Capture the cell that displays the provided text and extract its (X, Y) central coordinate. 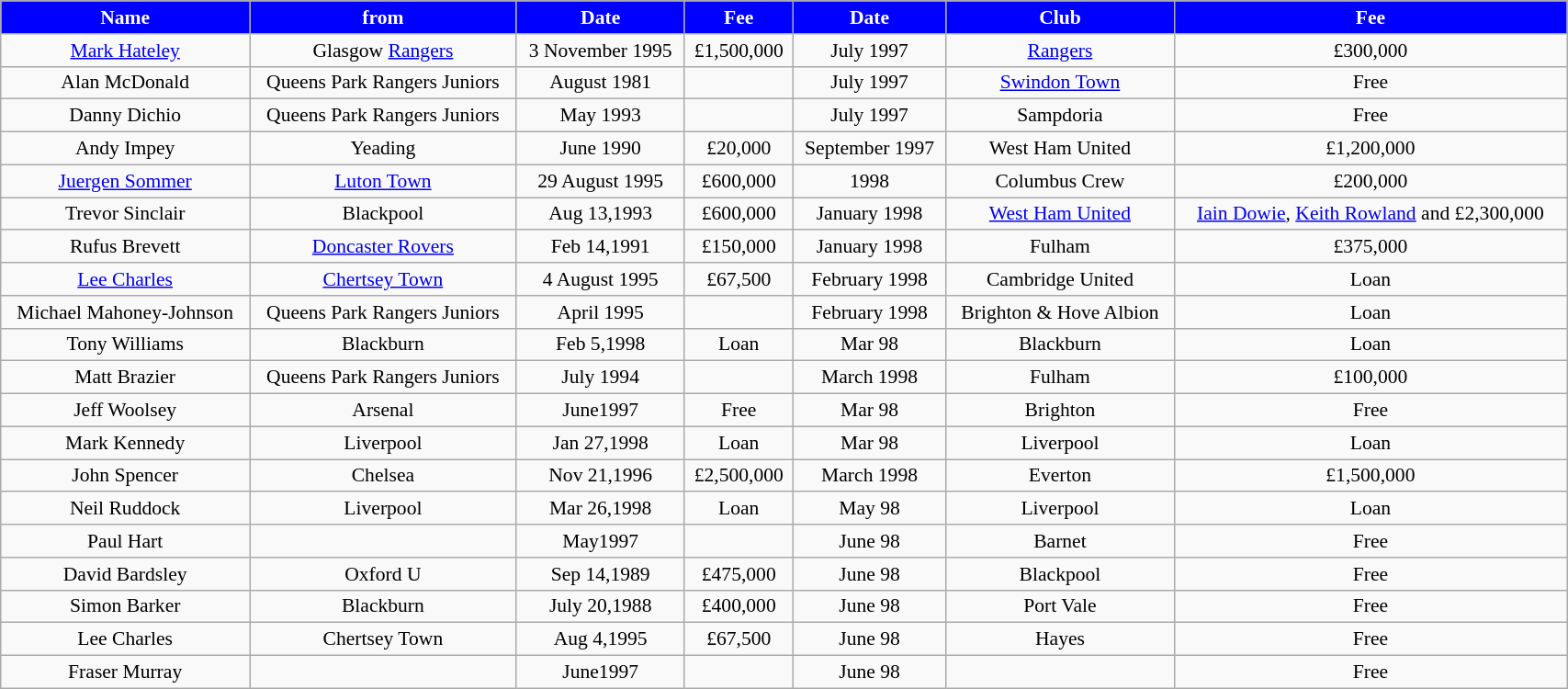
Hayes (1060, 639)
Cambridge United (1060, 279)
29 August 1995 (601, 181)
Brighton & Hove Albion (1060, 312)
Luton Town (384, 181)
Michael Mahoney-Johnson (125, 312)
£2,500,000 (739, 476)
Port Vale (1060, 606)
August 1981 (601, 83)
£400,000 (739, 606)
September 1997 (869, 149)
Swindon Town (1060, 83)
Alan McDonald (125, 83)
Mark Hateley (125, 51)
Mar 26,1998 (601, 509)
Juergen Sommer (125, 181)
Doncaster Rovers (384, 247)
£300,000 (1371, 51)
Simon Barker (125, 606)
Neil Ruddock (125, 509)
Paul Hart (125, 541)
£475,000 (739, 574)
£20,000 (739, 149)
April 1995 (601, 312)
Jeff Woolsey (125, 411)
June 1990 (601, 149)
Nov 21,1996 (601, 476)
Sampdoria (1060, 116)
Sep 14,1989 (601, 574)
July 1994 (601, 378)
Rufus Brevett (125, 247)
Tony Williams (125, 344)
Everton (1060, 476)
£100,000 (1371, 378)
Fraser Murray (125, 672)
£375,000 (1371, 247)
Oxford U (384, 574)
Glasgow Rangers (384, 51)
Feb 5,1998 (601, 344)
£1,200,000 (1371, 149)
Aug 13,1993 (601, 214)
Feb 14,1991 (601, 247)
John Spencer (125, 476)
Matt Brazier (125, 378)
Mark Kennedy (125, 443)
Andy Impey (125, 149)
Iain Dowie, Keith Rowland and £2,300,000 (1371, 214)
Yeading (384, 149)
May 1993 (601, 116)
£150,000 (739, 247)
1998 (869, 181)
Barnet (1060, 541)
from (384, 17)
Club (1060, 17)
Rangers (1060, 51)
Jan 27,1998 (601, 443)
July 20,1988 (601, 606)
Danny Dichio (125, 116)
Aug 4,1995 (601, 639)
3 November 1995 (601, 51)
Brighton (1060, 411)
Arsenal (384, 411)
May 98 (869, 509)
May1997 (601, 541)
£200,000 (1371, 181)
Chelsea (384, 476)
Trevor Sinclair (125, 214)
Name (125, 17)
4 August 1995 (601, 279)
David Bardsley (125, 574)
Columbus Crew (1060, 181)
